Capture the cell that displays the provided text and extract its [x, y] central coordinate. 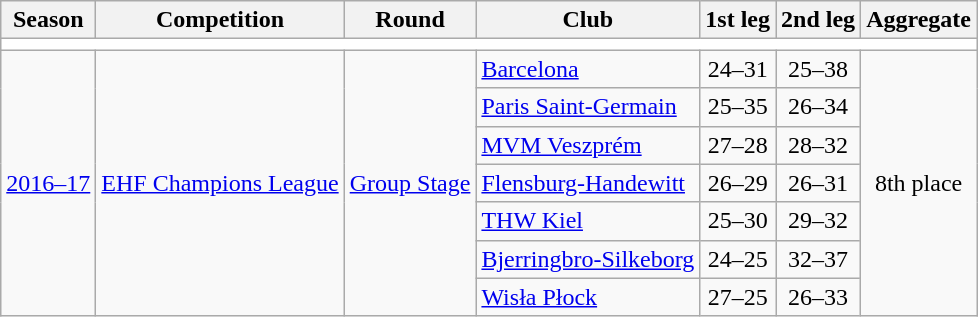
24–31 [738, 69]
26–34 [818, 107]
Round [410, 20]
29–32 [818, 221]
MVM Veszprém [588, 145]
Wisła Płock [588, 297]
24–25 [738, 259]
Barcelona [588, 69]
Paris Saint-Germain [588, 107]
Group Stage [410, 183]
32–37 [818, 259]
EHF Champions League [220, 183]
27–25 [738, 297]
THW Kiel [588, 221]
26–29 [738, 183]
8th place [919, 183]
28–32 [818, 145]
Club [588, 20]
25–35 [738, 107]
2nd leg [818, 20]
27–28 [738, 145]
25–30 [738, 221]
Bjerringbro-Silkeborg [588, 259]
Season [48, 20]
1st leg [738, 20]
26–31 [818, 183]
25–38 [818, 69]
2016–17 [48, 183]
Aggregate [919, 20]
Competition [220, 20]
26–33 [818, 297]
Flensburg-Handewitt [588, 183]
